Find where the given text appears and provide that cell's center as (x, y) coordinate. 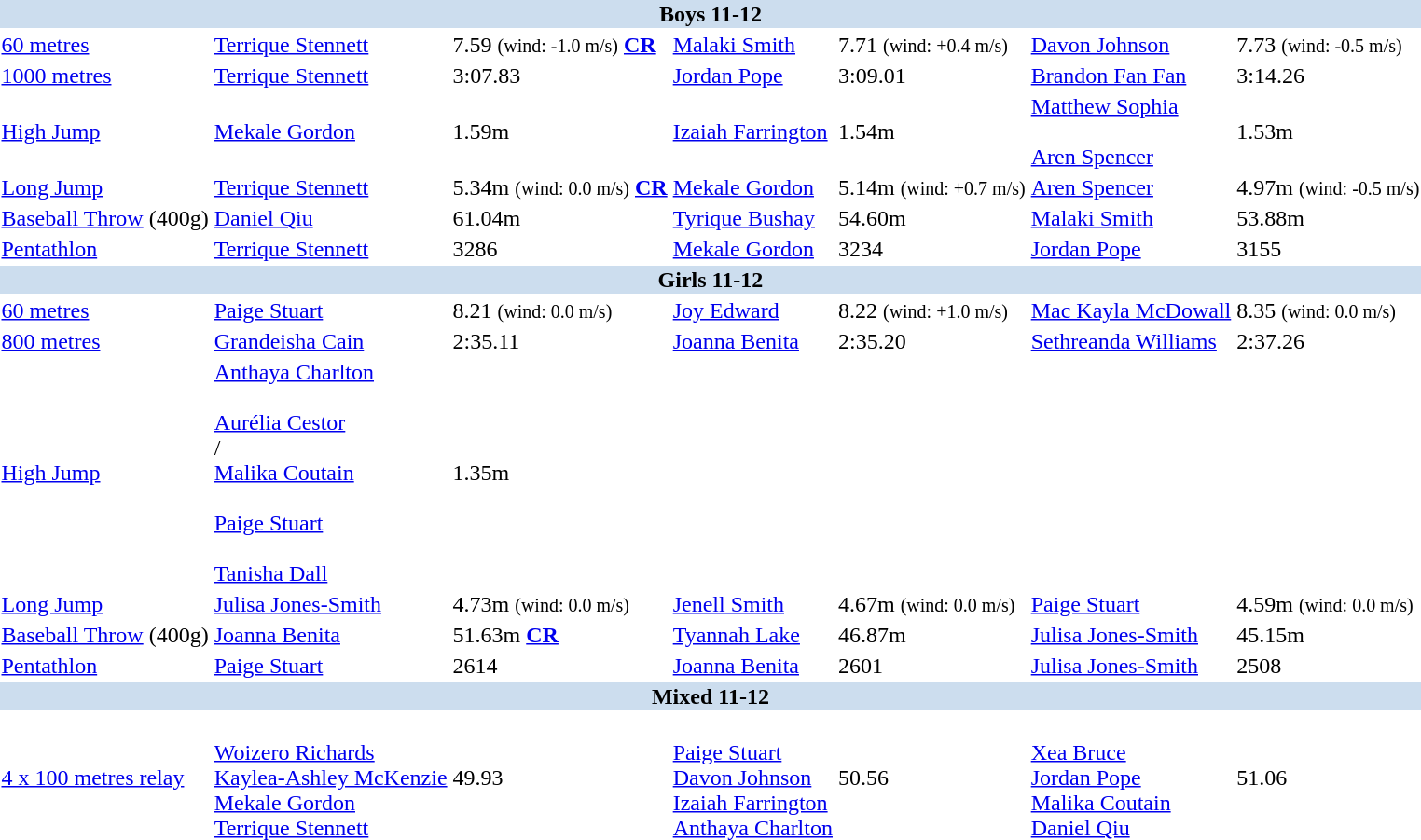
Mixed 11-12 (710, 696)
3234 (931, 249)
2:37.26 (1328, 341)
7.73 (wind: -0.5 m/s) (1328, 45)
8.21 (wind: 0.0 m/s) (559, 310)
1.35m (559, 473)
2601 (931, 666)
7.59 (wind: -1.0 m/s) CR (559, 45)
Aren Spencer (1131, 187)
Sethreanda Williams (1131, 341)
4.67m (wind: 0.0 m/s) (931, 604)
Daniel Qiu (330, 218)
1.59m (559, 131)
3:07.83 (559, 76)
Tyannah Lake (752, 635)
3:14.26 (1328, 76)
Joy Edward (752, 310)
53.88m (1328, 218)
5.14m (wind: +0.7 m/s) (931, 187)
45.15m (1328, 635)
Izaiah Farrington (752, 131)
2:35.11 (559, 341)
Brandon Fan Fan (1131, 76)
1.53m (1328, 131)
2:35.20 (931, 341)
7.71 (wind: +0.4 m/s) (931, 45)
8.35 (wind: 0.0 m/s) (1328, 310)
54.60m (931, 218)
Jenell Smith (752, 604)
2508 (1328, 666)
3155 (1328, 249)
Matthew Sophia Aren Spencer (1131, 131)
Tyrique Bushay (752, 218)
1000 metres (104, 76)
61.04m (559, 218)
3286 (559, 249)
Grandeisha Cain (330, 341)
4.73m (wind: 0.0 m/s) (559, 604)
8.22 (wind: +1.0 m/s) (931, 310)
4.97m (wind: -0.5 m/s) (1328, 187)
2614 (559, 666)
800 metres (104, 341)
Davon Johnson (1131, 45)
3:09.01 (931, 76)
51.63m CR (559, 635)
1.54m (931, 131)
46.87m (931, 635)
Anthaya Charlton Aurélia Cestor / Malika Coutain Paige Stuart Tanisha Dall (330, 473)
Mac Kayla McDowall (1131, 310)
Girls 11-12 (710, 280)
Boys 11-12 (710, 14)
4.59m (wind: 0.0 m/s) (1328, 604)
5.34m (wind: 0.0 m/s) CR (559, 187)
